Find where the given text appears and provide that cell's center as (X, Y) coordinate. 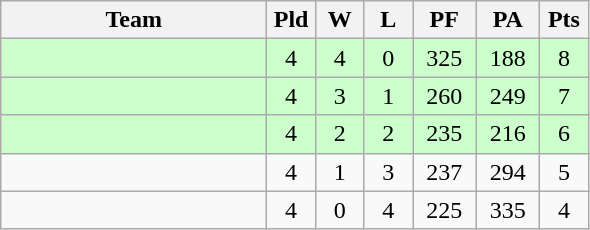
235 (444, 134)
Team (134, 20)
5 (564, 172)
249 (508, 96)
325 (444, 58)
Pld (292, 20)
7 (564, 96)
L (388, 20)
Pts (564, 20)
8 (564, 58)
PF (444, 20)
237 (444, 172)
188 (508, 58)
294 (508, 172)
6 (564, 134)
216 (508, 134)
260 (444, 96)
225 (444, 210)
W (340, 20)
335 (508, 210)
PA (508, 20)
